Capture the cell that displays the provided text and extract its (X, Y) central coordinate. 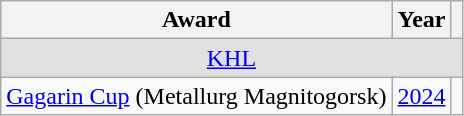
KHL (232, 58)
Year (422, 20)
Gagarin Cup (Metallurg Magnitogorsk) (196, 96)
2024 (422, 96)
Award (196, 20)
